Return [X, Y] of the center of cell containing provided text 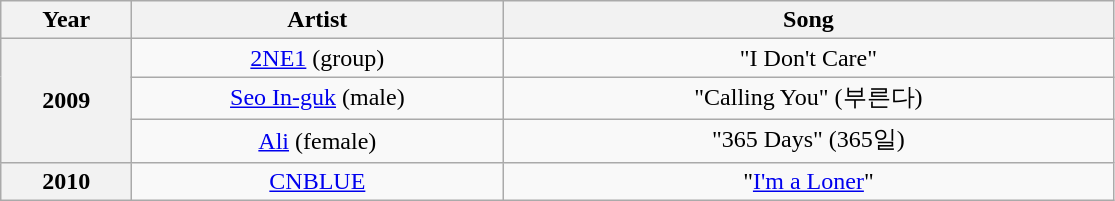
"I'm a Loner" [808, 181]
"I Don't Care" [808, 58]
Seo In-guk (male) [318, 98]
2NE1 (group) [318, 58]
Ali (female) [318, 140]
2009 [66, 100]
"Calling You" (부른다) [808, 98]
Year [66, 20]
2010 [66, 181]
Artist [318, 20]
CNBLUE [318, 181]
"365 Days" (365일) [808, 140]
Song [808, 20]
